From the cell containing the given text, extract its center point as (x, y) coordinate. 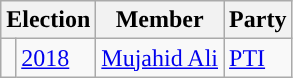
Party (258, 20)
Mujahid Ali (160, 58)
2018 (56, 58)
Election (48, 20)
Member (160, 20)
PTI (258, 58)
